Provide the (x, y) coordinate of the cell's center where the given text is located.  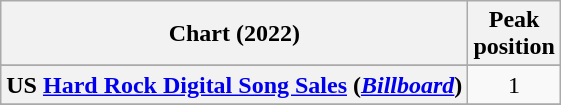
1 (514, 85)
Chart (2022) (234, 34)
Peakposition (514, 34)
US Hard Rock Digital Song Sales (Billboard) (234, 85)
